Search for the cell housing the specified text and yield its (x, y) center coordinate. 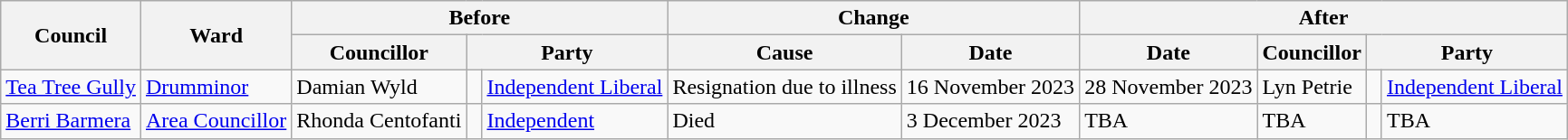
Tea Tree Gully (71, 87)
Drumminor (216, 87)
Change (873, 18)
3 December 2023 (990, 121)
Cause (784, 52)
Rhonda Centofanti (379, 121)
Lyn Petrie (1312, 87)
Before (480, 18)
Berri Barmera (71, 121)
Damian Wyld (379, 87)
Resignation due to illness (784, 87)
After (1324, 18)
Area Councillor (216, 121)
Died (784, 121)
Ward (216, 35)
16 November 2023 (990, 87)
28 November 2023 (1169, 87)
Council (71, 35)
Independent (574, 121)
